Extract the [X, Y] coordinate from the center of the cell holding the provided text.  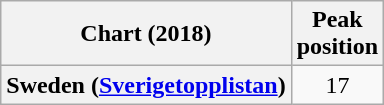
17 [337, 85]
Sweden (Sverigetopplistan) [146, 85]
Peakposition [337, 34]
Chart (2018) [146, 34]
